Provide the [x, y] coordinate of the cell's center where the given text is located.  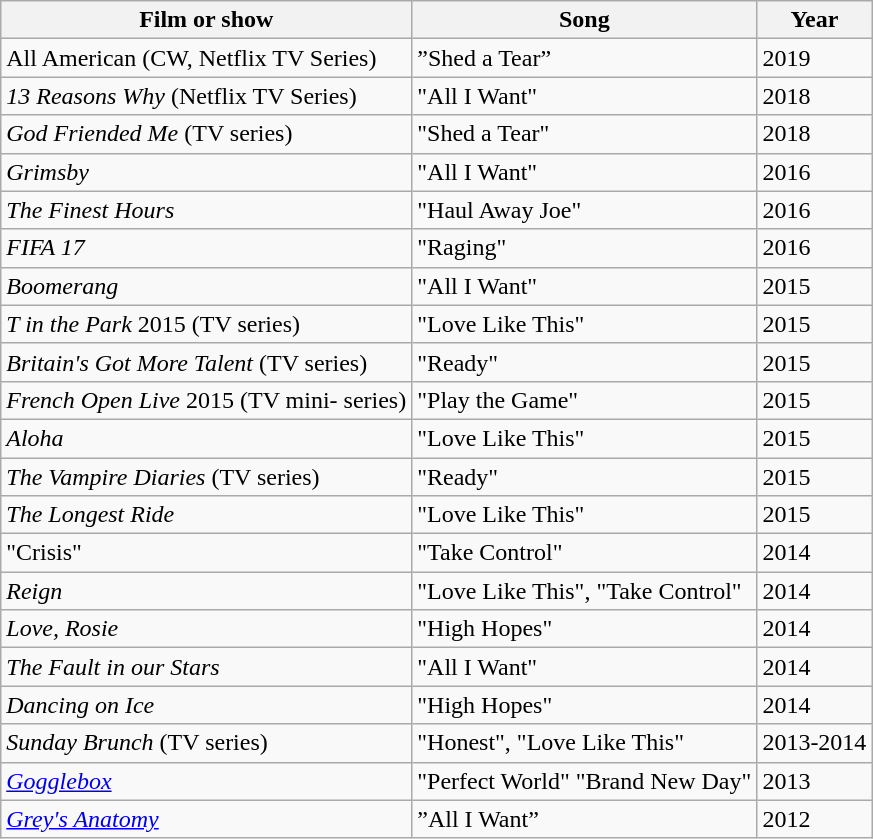
God Friended Me (TV series) [206, 134]
French Open Live 2015 (TV mini- series) [206, 400]
13 Reasons Why (Netflix TV Series) [206, 96]
Sunday Brunch (TV series) [206, 743]
"Love Like This", "Take Control" [584, 591]
Britain's Got More Talent (TV series) [206, 362]
Gogglebox [206, 781]
The Finest Hours [206, 210]
Aloha [206, 438]
"Haul Away Joe" [584, 210]
Dancing on Ice [206, 705]
The Vampire Diaries (TV series) [206, 477]
The Longest Ride [206, 515]
”All I Want” [584, 819]
"Take Control" [584, 553]
FIFA 17 [206, 248]
Grey's Anatomy [206, 819]
Year [814, 20]
Film or show [206, 20]
Reign [206, 591]
2012 [814, 819]
2013 [814, 781]
The Fault in our Stars [206, 667]
Grimsby [206, 172]
"Perfect World" "Brand New Day" [584, 781]
Boomerang [206, 286]
T in the Park 2015 (TV series) [206, 324]
All American (CW, Netflix TV Series) [206, 58]
”Shed a Tear” [584, 58]
Song [584, 20]
2013-2014 [814, 743]
Love, Rosie [206, 629]
2019 [814, 58]
"Crisis" [206, 553]
"Play the Game" [584, 400]
"Shed a Tear" [584, 134]
"Raging" [584, 248]
"Honest", "Love Like This" [584, 743]
